Return the (x, y) coordinate for the center point of the cell that contains the specified text.  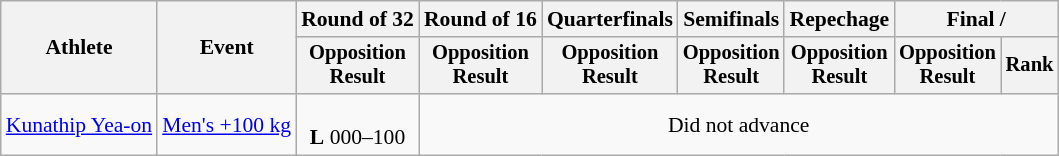
Repechage (839, 19)
Did not advance (738, 124)
Event (226, 48)
Round of 16 (480, 19)
Kunathip Yea-on (79, 124)
Semifinals (732, 19)
Round of 32 (358, 19)
L 000–100 (358, 124)
Men's +100 kg (226, 124)
Rank (1030, 66)
Athlete (79, 48)
Quarterfinals (610, 19)
Final / (976, 19)
